Capture the cell that displays the provided text and extract its (X, Y) central coordinate. 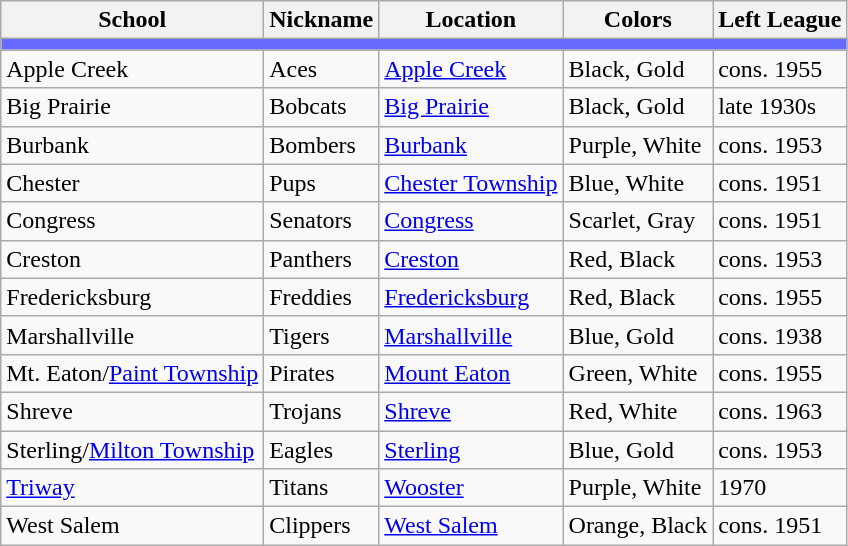
Senators (322, 221)
Mt. Eaton/Paint Township (132, 373)
Bombers (322, 145)
Chester Township (471, 183)
Bobcats (322, 107)
Left League (780, 20)
Clippers (322, 526)
Scarlet, Gray (638, 221)
Chester (132, 183)
Titans (322, 488)
Freddies (322, 297)
Tigers (322, 335)
Mount Eaton (471, 373)
Location (471, 20)
Eagles (322, 449)
Sterling (471, 449)
1970 (780, 488)
Green, White (638, 373)
Red, White (638, 411)
cons. 1938 (780, 335)
Nickname (322, 20)
Colors (638, 20)
Aces (322, 69)
Sterling/Milton Township (132, 449)
Blue, White (638, 183)
Trojans (322, 411)
late 1930s (780, 107)
Triway (132, 488)
Panthers (322, 259)
cons. 1963 (780, 411)
Pirates (322, 373)
Orange, Black (638, 526)
Wooster (471, 488)
Pups (322, 183)
School (132, 20)
